Return [x, y] of the center of cell containing provided text 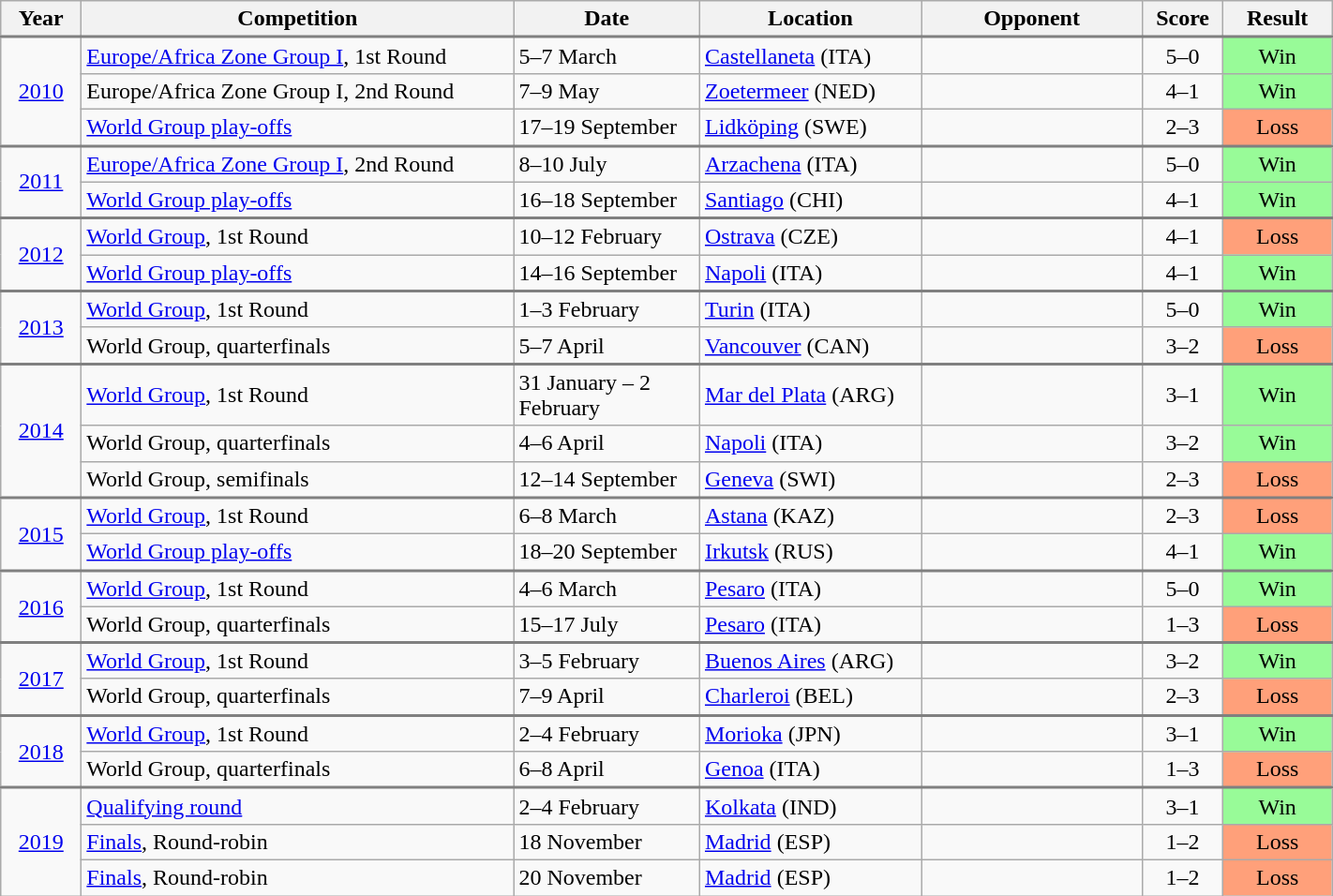
Geneva (SWI) [810, 480]
31 January – 2 February [607, 395]
Turin (ITA) [810, 309]
Opponent [1031, 19]
Score [1183, 19]
2011 [41, 182]
Competition [298, 19]
20 November [607, 877]
18–20 September [607, 553]
Santiago (CHI) [810, 201]
World Group, semifinals [298, 480]
Date [607, 19]
Qualifying round [298, 806]
7–9 May [607, 91]
12–14 September [607, 480]
5–7 April [607, 345]
Castellaneta (ITA) [810, 56]
Irkutsk (RUS) [810, 553]
Vancouver (CAN) [810, 345]
2015 [41, 534]
Year [41, 19]
Europe/Africa Zone Group I, 1st Round [298, 56]
5–7 March [607, 56]
Result [1278, 19]
Location [810, 19]
16–18 September [607, 201]
2010 [41, 92]
Genoa (ITA) [810, 770]
2019 [41, 842]
17–19 September [607, 127]
10–12 February [607, 236]
Ostrava (CZE) [810, 236]
2016 [41, 605]
6–8 April [607, 770]
Arzachena (ITA) [810, 163]
4–6 April [607, 443]
Zoetermeer (NED) [810, 91]
Mar del Plata (ARG) [810, 395]
1–3 February [607, 309]
Kolkata (IND) [810, 806]
8–10 July [607, 163]
18 November [607, 842]
2018 [41, 752]
4–6 March [607, 589]
Buenos Aires (ARG) [810, 660]
3–5 February [607, 660]
15–17 July [607, 624]
Morioka (JPN) [810, 733]
14–16 September [607, 274]
2012 [41, 255]
2013 [41, 327]
2017 [41, 679]
Lidköping (SWE) [810, 127]
Astana (KAZ) [810, 515]
2014 [41, 431]
7–9 April [607, 697]
Charleroi (BEL) [810, 697]
6–8 March [607, 515]
